Detect which cell encompasses the target text, then output its (x, y) center coordinate. 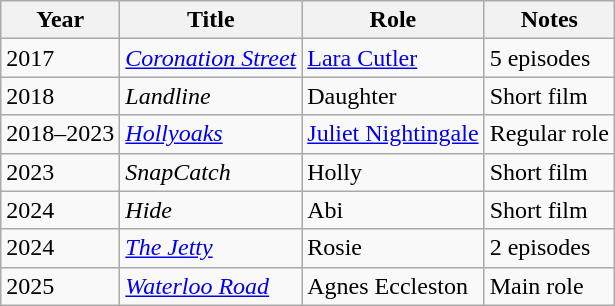
Juliet Nightingale (393, 134)
Holly (393, 172)
Coronation Street (211, 58)
Hide (211, 210)
Agnes Eccleston (393, 286)
2017 (60, 58)
5 episodes (549, 58)
Year (60, 20)
2023 (60, 172)
Notes (549, 20)
Hollyoaks (211, 134)
The Jetty (211, 248)
2025 (60, 286)
SnapCatch (211, 172)
2018 (60, 96)
2 episodes (549, 248)
Main role (549, 286)
Title (211, 20)
Rosie (393, 248)
Role (393, 20)
2018–2023 (60, 134)
Regular role (549, 134)
Waterloo Road (211, 286)
Abi (393, 210)
Landline (211, 96)
Daughter (393, 96)
Lara Cutler (393, 58)
